Search for the cell housing the specified text and yield its (x, y) center coordinate. 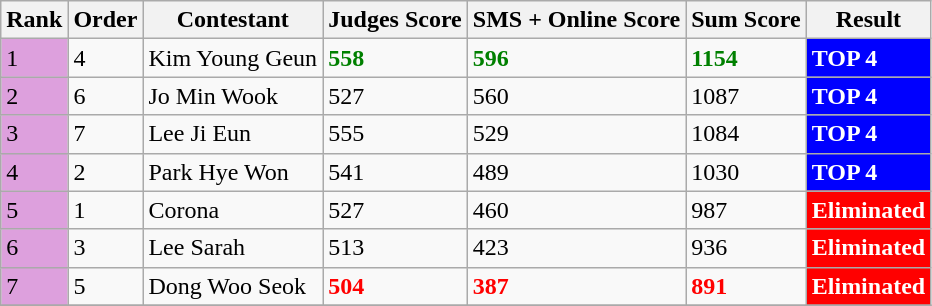
1087 (746, 96)
Park Hye Won (233, 172)
555 (396, 134)
504 (396, 286)
558 (396, 58)
Rank (34, 20)
SMS + Online Score (576, 20)
541 (396, 172)
1084 (746, 134)
891 (746, 286)
987 (746, 210)
596 (576, 58)
Lee Sarah (233, 248)
Dong Woo Seok (233, 286)
Sum Score (746, 20)
1154 (746, 58)
560 (576, 96)
Corona (233, 210)
423 (576, 248)
387 (576, 286)
Order (106, 20)
Jo Min Wook (233, 96)
460 (576, 210)
936 (746, 248)
513 (396, 248)
Contestant (233, 20)
Judges Score (396, 20)
529 (576, 134)
Result (868, 20)
Kim Young Geun (233, 58)
Lee Ji Eun (233, 134)
489 (576, 172)
1030 (746, 172)
